Pinpoint the cell where the given text exists, returning its (x, y) midpoint coordinate. 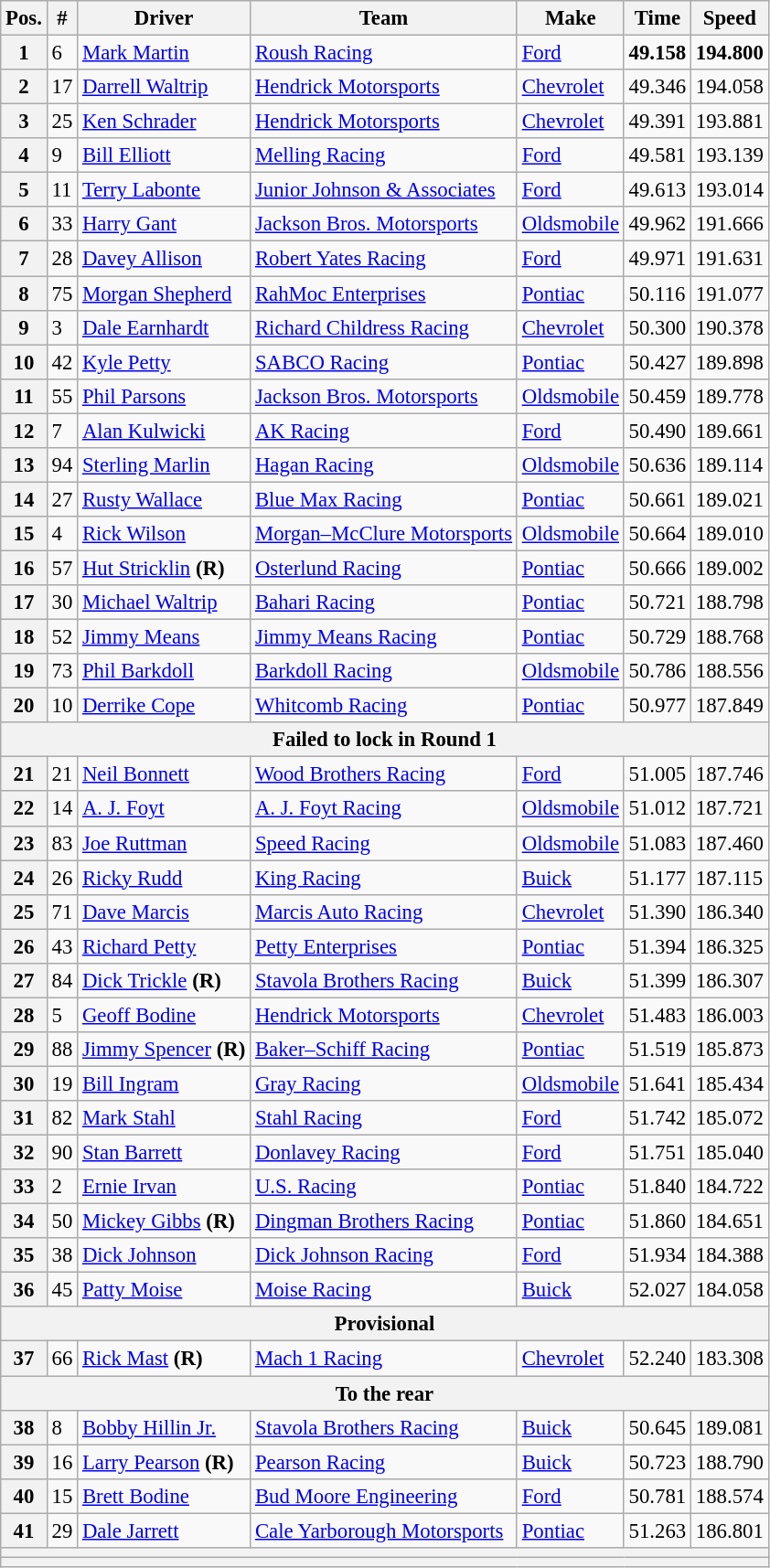
187.746 (730, 774)
Rusty Wallace (165, 499)
Mark Stahl (165, 1118)
Whitcomb Racing (384, 706)
50.781 (657, 1496)
Michael Waltrip (165, 603)
Robert Yates Racing (384, 259)
194.058 (730, 87)
Patty Moise (165, 1290)
Mickey Gibbs (R) (165, 1221)
186.307 (730, 981)
185.040 (730, 1153)
188.768 (730, 637)
184.058 (730, 1290)
King Racing (384, 878)
Speed (730, 18)
Barkdoll Racing (384, 671)
71 (62, 912)
Speed Racing (384, 843)
Stan Barrett (165, 1153)
51.012 (657, 809)
51.483 (657, 1015)
Dick Trickle (R) (165, 981)
Moise Racing (384, 1290)
50.666 (657, 568)
51.860 (657, 1221)
51.263 (657, 1531)
49.971 (657, 259)
49.158 (657, 53)
49.613 (657, 190)
49.962 (657, 224)
Dave Marcis (165, 912)
186.801 (730, 1531)
184.651 (730, 1221)
Derrike Cope (165, 706)
50.427 (657, 362)
Junior Johnson & Associates (384, 190)
Rick Mast (R) (165, 1359)
49.581 (657, 155)
189.778 (730, 396)
Hut Stricklin (R) (165, 568)
34 (24, 1221)
Dale Jarrett (165, 1531)
Alan Kulwicki (165, 431)
13 (24, 465)
51.005 (657, 774)
Davey Allison (165, 259)
90 (62, 1153)
57 (62, 568)
43 (62, 946)
52 (62, 637)
88 (62, 1050)
Time (657, 18)
Dale Earnhardt (165, 327)
Wood Brothers Racing (384, 774)
Dick Johnson Racing (384, 1255)
Gray Racing (384, 1083)
50.661 (657, 499)
Mark Martin (165, 53)
50.300 (657, 327)
A. J. Foyt Racing (384, 809)
Roush Racing (384, 53)
189.021 (730, 499)
83 (62, 843)
18 (24, 637)
50.721 (657, 603)
Bobby Hillin Jr. (165, 1427)
49.346 (657, 87)
24 (24, 878)
39 (24, 1462)
Cale Yarborough Motorsports (384, 1531)
84 (62, 981)
Geoff Bodine (165, 1015)
Driver (165, 18)
Hagan Racing (384, 465)
Mach 1 Racing (384, 1359)
190.378 (730, 327)
51.399 (657, 981)
189.081 (730, 1427)
191.666 (730, 224)
184.388 (730, 1255)
73 (62, 671)
189.898 (730, 362)
Terry Labonte (165, 190)
U.S. Racing (384, 1187)
To the rear (384, 1393)
# (62, 18)
186.325 (730, 946)
191.077 (730, 293)
51.083 (657, 843)
193.139 (730, 155)
20 (24, 706)
Ken Schrader (165, 122)
50 (62, 1221)
40 (24, 1496)
194.800 (730, 53)
50.977 (657, 706)
Donlavey Racing (384, 1153)
Joe Ruttman (165, 843)
Marcis Auto Racing (384, 912)
50.636 (657, 465)
Sterling Marlin (165, 465)
41 (24, 1531)
A. J. Foyt (165, 809)
188.574 (730, 1496)
193.014 (730, 190)
36 (24, 1290)
185.873 (730, 1050)
189.661 (730, 431)
Osterlund Racing (384, 568)
Jimmy Spencer (R) (165, 1050)
50.664 (657, 534)
Phil Parsons (165, 396)
187.115 (730, 878)
189.114 (730, 465)
189.002 (730, 568)
Stahl Racing (384, 1118)
185.434 (730, 1083)
75 (62, 293)
42 (62, 362)
51.840 (657, 1187)
35 (24, 1255)
51.394 (657, 946)
82 (62, 1118)
186.003 (730, 1015)
Make (571, 18)
Bill Ingram (165, 1083)
50.729 (657, 637)
AK Racing (384, 431)
Richard Childress Racing (384, 327)
187.849 (730, 706)
Harry Gant (165, 224)
Larry Pearson (R) (165, 1462)
193.881 (730, 122)
Neil Bonnett (165, 774)
51.751 (657, 1153)
50.459 (657, 396)
Darrell Waltrip (165, 87)
189.010 (730, 534)
Richard Petty (165, 946)
184.722 (730, 1187)
22 (24, 809)
Kyle Petty (165, 362)
Brett Bodine (165, 1496)
12 (24, 431)
Baker–Schiff Racing (384, 1050)
Bud Moore Engineering (384, 1496)
Pearson Racing (384, 1462)
51.519 (657, 1050)
31 (24, 1118)
1 (24, 53)
51.390 (657, 912)
Provisional (384, 1325)
191.631 (730, 259)
66 (62, 1359)
Jimmy Means (165, 637)
Blue Max Racing (384, 499)
Petty Enterprises (384, 946)
SABCO Racing (384, 362)
187.721 (730, 809)
51.742 (657, 1118)
Ricky Rudd (165, 878)
Dingman Brothers Racing (384, 1221)
49.391 (657, 122)
186.340 (730, 912)
Morgan–McClure Motorsports (384, 534)
Jimmy Means Racing (384, 637)
Failed to lock in Round 1 (384, 740)
55 (62, 396)
Pos. (24, 18)
Team (384, 18)
RahMoc Enterprises (384, 293)
52.240 (657, 1359)
Melling Racing (384, 155)
Morgan Shepherd (165, 293)
Bahari Racing (384, 603)
51.177 (657, 878)
Ernie Irvan (165, 1187)
188.790 (730, 1462)
50.116 (657, 293)
51.641 (657, 1083)
Phil Barkdoll (165, 671)
32 (24, 1153)
45 (62, 1290)
52.027 (657, 1290)
50.723 (657, 1462)
Rick Wilson (165, 534)
185.072 (730, 1118)
188.798 (730, 603)
23 (24, 843)
37 (24, 1359)
50.786 (657, 671)
188.556 (730, 671)
187.460 (730, 843)
183.308 (730, 1359)
Dick Johnson (165, 1255)
Bill Elliott (165, 155)
51.934 (657, 1255)
94 (62, 465)
50.490 (657, 431)
50.645 (657, 1427)
